Detect which cell encompasses the target text, then output its (x, y) center coordinate. 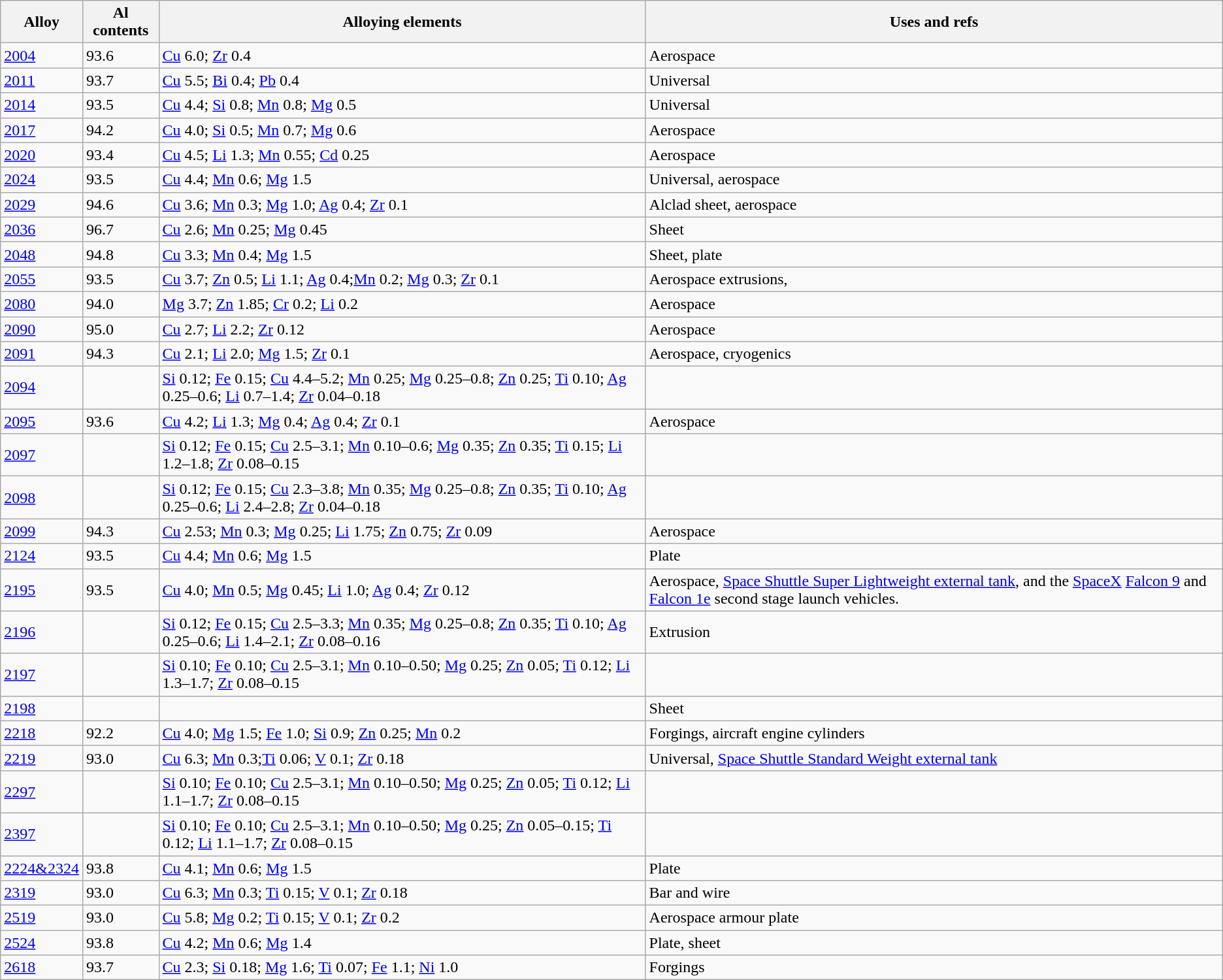
2524 (42, 943)
2099 (42, 531)
Cu 4.0; Si 0.5; Mn 0.7; Mg 0.6 (402, 130)
92.2 (120, 733)
2036 (42, 229)
Cu 2.6; Mn 0.25; Mg 0.45 (402, 229)
Si 0.12; Fe 0.15; Cu 2.5–3.3; Mn 0.35; Mg 0.25–0.8; Zn 0.35; Ti 0.10; Ag 0.25–0.6; Li 1.4–2.1; Zr 0.08–0.16 (402, 632)
Cu 2.53; Mn 0.3; Mg 0.25; Li 1.75; Zn 0.75; Zr 0.09 (402, 531)
Forgings (934, 968)
96.7 (120, 229)
2020 (42, 155)
Cu 4.0; Mg 1.5; Fe 1.0; Si 0.9; Zn 0.25; Mn 0.2 (402, 733)
Cu 6.3; Mn 0.3;Ti 0.06; V 0.1; Zr 0.18 (402, 758)
95.0 (120, 329)
2618 (42, 968)
Cu 5.5; Bi 0.4; Pb 0.4 (402, 80)
93.4 (120, 155)
2080 (42, 304)
Si 0.12; Fe 0.15; Cu 2.3–3.8; Mn 0.35; Mg 0.25–0.8; Zn 0.35; Ti 0.10; Ag 0.25–0.6; Li 2.4–2.8; Zr 0.04–0.18 (402, 498)
Alclad sheet, aerospace (934, 204)
2196 (42, 632)
Si 0.10; Fe 0.10; Cu 2.5–3.1; Mn 0.10–0.50; Mg 0.25; Zn 0.05; Ti 0.12; Li 1.3–1.7; Zr 0.08–0.15 (402, 674)
2195 (42, 589)
2218 (42, 733)
2055 (42, 279)
Extrusion (934, 632)
Universal, Space Shuttle Standard Weight external tank (934, 758)
Cu 6.0; Zr 0.4 (402, 56)
2011 (42, 80)
Cu 6.3; Mn 0.3; Ti 0.15; V 0.1; Zr 0.18 (402, 893)
2297 (42, 792)
Forgings, aircraft engine cylinders (934, 733)
Cu 3.7; Zn 0.5; Li 1.1; Ag 0.4;Mn 0.2; Mg 0.3; Zr 0.1 (402, 279)
94.0 (120, 304)
Si 0.10; Fe 0.10; Cu 2.5–3.1; Mn 0.10–0.50; Mg 0.25; Zn 0.05–0.15; Ti 0.12; Li 1.1–1.7; Zr 0.08–0.15 (402, 834)
Universal, aerospace (934, 180)
Cu 4.2; Li 1.3; Mg 0.4; Ag 0.4; Zr 0.1 (402, 421)
Aerospace extrusions, (934, 279)
Cu 4.1; Mn 0.6; Mg 1.5 (402, 868)
Si 0.12; Fe 0.15; Cu 2.5–3.1; Mn 0.10–0.6; Mg 0.35; Zn 0.35; Ti 0.15; Li 1.2–1.8; Zr 0.08–0.15 (402, 455)
94.6 (120, 204)
Alloying elements (402, 22)
2090 (42, 329)
Aerospace, Space Shuttle Super Lightweight external tank, and the SpaceX Falcon 9 and Falcon 1e second stage launch vehicles. (934, 589)
2197 (42, 674)
Aerospace armour plate (934, 918)
2519 (42, 918)
Cu 4.0; Mn 0.5; Mg 0.45; Li 1.0; Ag 0.4; Zr 0.12 (402, 589)
Cu 4.2; Mn 0.6; Mg 1.4 (402, 943)
2091 (42, 354)
2124 (42, 556)
Cu 4.4; Si 0.8; Mn 0.8; Mg 0.5 (402, 105)
Cu 3.6; Mn 0.3; Mg 1.0; Ag 0.4; Zr 0.1 (402, 204)
Cu 2.3; Si 0.18; Mg 1.6; Ti 0.07; Fe 1.1; Ni 1.0 (402, 968)
Mg 3.7; Zn 1.85; Cr 0.2; Li 0.2 (402, 304)
2397 (42, 834)
2048 (42, 254)
2098 (42, 498)
Cu 5.8; Mg 0.2; Ti 0.15; V 0.1; Zr 0.2 (402, 918)
Alloy (42, 22)
2097 (42, 455)
Cu 2.7; Li 2.2; Zr 0.12 (402, 329)
2014 (42, 105)
94.8 (120, 254)
94.2 (120, 130)
2198 (42, 708)
2094 (42, 388)
Sheet, plate (934, 254)
Si 0.12; Fe 0.15; Cu 4.4–5.2; Mn 0.25; Mg 0.25–0.8; Zn 0.25; Ti 0.10; Ag 0.25–0.6; Li 0.7–1.4; Zr 0.04–0.18 (402, 388)
2017 (42, 130)
2095 (42, 421)
2219 (42, 758)
Aerospace, cryogenics (934, 354)
2024 (42, 180)
2319 (42, 893)
2004 (42, 56)
Si 0.10; Fe 0.10; Cu 2.5–3.1; Mn 0.10–0.50; Mg 0.25; Zn 0.05; Ti 0.12; Li 1.1–1.7; Zr 0.08–0.15 (402, 792)
Uses and refs (934, 22)
2224&2324 (42, 868)
Plate, sheet (934, 943)
Cu 3.3; Mn 0.4; Mg 1.5 (402, 254)
Cu 4.5; Li 1.3; Mn 0.55; Cd 0.25 (402, 155)
Al contents (120, 22)
2029 (42, 204)
Cu 2.1; Li 2.0; Mg 1.5; Zr 0.1 (402, 354)
Bar and wire (934, 893)
